Output the (X, Y) coordinate of the center of the cell containing the given text.  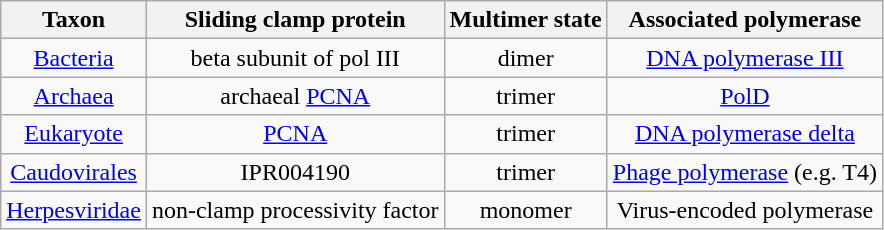
dimer (526, 58)
DNA polymerase III (744, 58)
Sliding clamp protein (295, 20)
PCNA (295, 134)
PolD (744, 96)
Herpesviridae (74, 210)
archaeal PCNA (295, 96)
Archaea (74, 96)
Bacteria (74, 58)
IPR004190 (295, 172)
beta subunit of pol III (295, 58)
Multimer state (526, 20)
Phage polymerase (e.g. T4) (744, 172)
Eukaryote (74, 134)
Caudovirales (74, 172)
monomer (526, 210)
Virus-encoded polymerase (744, 210)
non-clamp processivity factor (295, 210)
Associated polymerase (744, 20)
Taxon (74, 20)
DNA polymerase delta (744, 134)
